Return [X, Y] of the center of cell containing provided text 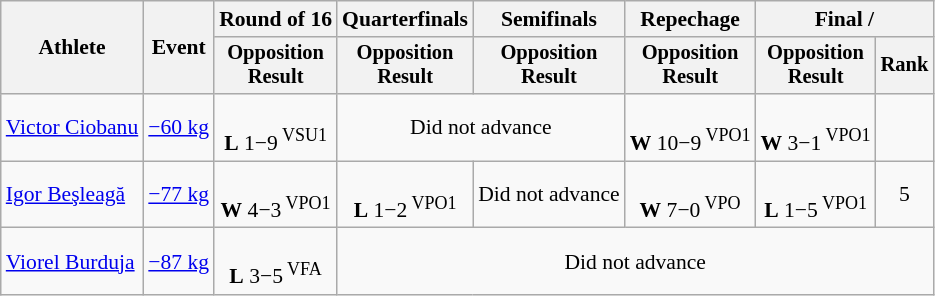
Repechage [690, 19]
Viorel Burduja [72, 262]
W 3−1 VPO1 [816, 128]
Final / [845, 19]
L 1−2 VPO1 [405, 194]
L 1−5 VPO1 [816, 194]
Quarterfinals [405, 19]
−87 kg [178, 262]
Rank [905, 66]
L 3−5 VFA [276, 262]
−60 kg [178, 128]
Victor Ciobanu [72, 128]
Event [178, 48]
Igor Beşleagă [72, 194]
Round of 16 [276, 19]
W 4−3 VPO1 [276, 194]
5 [905, 194]
L 1−9 VSU1 [276, 128]
Semifinals [549, 19]
W 7−0 VPO [690, 194]
−77 kg [178, 194]
Athlete [72, 48]
W 10−9 VPO1 [690, 128]
